Identify which cell holds the provided text, then report its (X, Y) central coordinate. 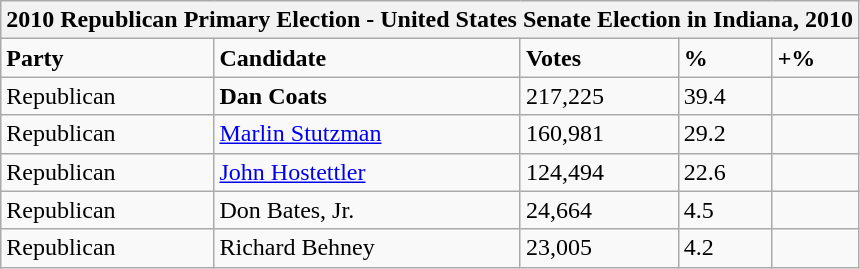
John Hostettler (367, 172)
4.2 (725, 248)
24,664 (599, 210)
Dan Coats (367, 96)
23,005 (599, 248)
Don Bates, Jr. (367, 210)
22.6 (725, 172)
4.5 (725, 210)
124,494 (599, 172)
Candidate (367, 58)
% (725, 58)
Richard Behney (367, 248)
39.4 (725, 96)
29.2 (725, 134)
Votes (599, 58)
160,981 (599, 134)
Marlin Stutzman (367, 134)
2010 Republican Primary Election - United States Senate Election in Indiana, 2010 (430, 20)
Party (108, 58)
217,225 (599, 96)
+% (815, 58)
